Provide the (x, y) coordinate of the cell's center where the given text is located.  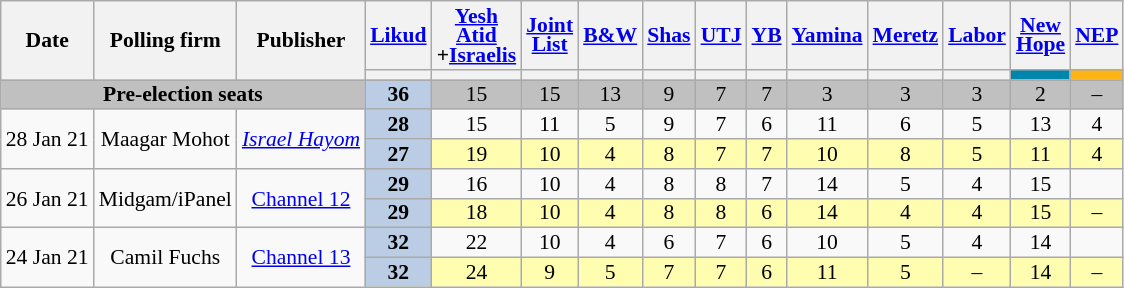
JointList (550, 36)
UTJ (722, 36)
26 Jan 21 (48, 198)
27 (398, 154)
18 (477, 213)
Channel 12 (301, 198)
2 (1040, 95)
Polling firm (166, 40)
NewHope (1040, 36)
Maagar Mohot (166, 140)
19 (477, 154)
Channel 13 (301, 258)
Shas (668, 36)
Yamina (828, 36)
Pre-election seats (183, 95)
Camil Fuchs (166, 258)
Publisher (301, 40)
B&W (610, 36)
36 (398, 95)
YB (766, 36)
24 Jan 21 (48, 258)
YeshAtid+Israelis (477, 36)
16 (477, 184)
Labor (977, 36)
24 (477, 273)
Israel Hayom (301, 140)
Meretz (906, 36)
NEP (1096, 36)
22 (477, 243)
Date (48, 40)
28 (398, 125)
28 Jan 21 (48, 140)
Likud (398, 36)
Midgam/iPanel (166, 198)
